Pinpoint the cell where the given text exists, returning its [X, Y] midpoint coordinate. 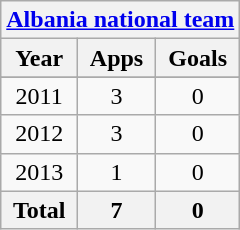
Apps [117, 58]
2011 [40, 96]
7 [117, 210]
2013 [40, 172]
2012 [40, 134]
1 [117, 172]
Albania national team [120, 20]
Year [40, 58]
Goals [197, 58]
Total [40, 210]
